Return (x, y) of the center of cell containing provided text 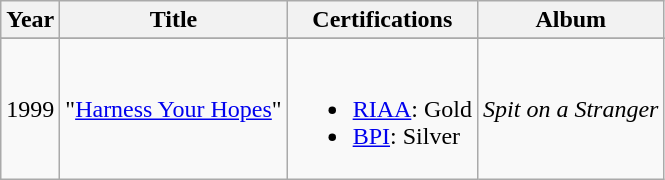
Spit on a Stranger (571, 109)
Year (30, 20)
1999 (30, 109)
Album (571, 20)
Title (174, 20)
Certifications (382, 20)
"Harness Your Hopes" (174, 109)
RIAA: GoldBPI: Silver (382, 109)
